Locate the cell with the specified text and output its [X, Y] center coordinate. 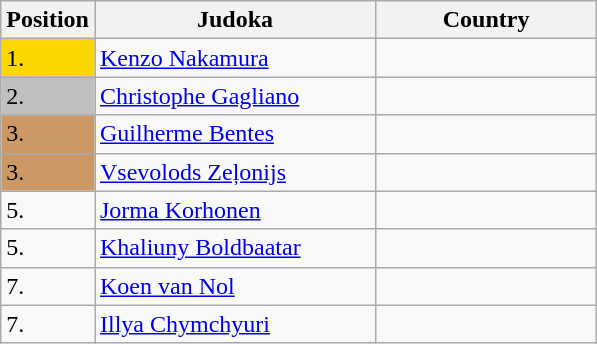
Judoka [234, 20]
1. [48, 58]
Illya Chymchyuri [234, 324]
Country [486, 20]
Vsevolods Zeļonijs [234, 172]
Position [48, 20]
Jorma Korhonen [234, 210]
Koen van Nol [234, 286]
Christophe Gagliano [234, 96]
Guilherme Bentes [234, 134]
2. [48, 96]
Khaliuny Boldbaatar [234, 248]
Kenzo Nakamura [234, 58]
